Return the [x, y] coordinate for the center point of the cell that contains the specified text.  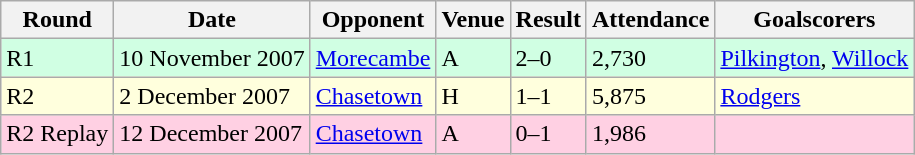
Goalscorers [814, 20]
1,986 [650, 134]
Morecambe [373, 58]
2–0 [548, 58]
10 November 2007 [212, 58]
2 December 2007 [212, 96]
Opponent [373, 20]
Rodgers [814, 96]
R2 Replay [58, 134]
R1 [58, 58]
1–1 [548, 96]
R2 [58, 96]
12 December 2007 [212, 134]
0–1 [548, 134]
Result [548, 20]
2,730 [650, 58]
H [473, 96]
Date [212, 20]
Round [58, 20]
Attendance [650, 20]
5,875 [650, 96]
Pilkington, Willock [814, 58]
Venue [473, 20]
